Extract the [X, Y] coordinate from the center of the cell holding the provided text.  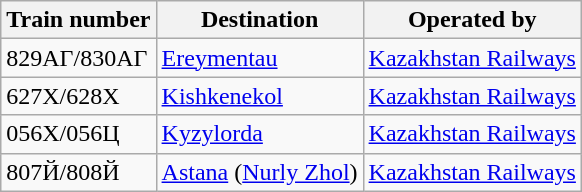
Kishkenekol [260, 96]
Operated by [472, 20]
056Х/056Ц [78, 134]
807Й/808Й [78, 172]
Kyzylorda [260, 134]
829АГ/830АГ [78, 58]
627X/628X [78, 96]
Train number [78, 20]
Destination [260, 20]
Ereymentau [260, 58]
Astana (Nurly Zhol) [260, 172]
